Output the [X, Y] coordinate of the center of the cell containing the given text.  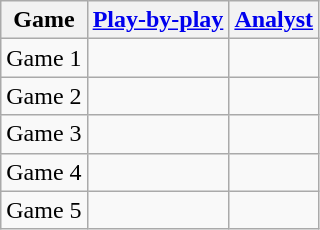
Play-by-play [158, 20]
Game 4 [44, 172]
Analyst [274, 20]
Game 1 [44, 58]
Game [44, 20]
Game 3 [44, 134]
Game 2 [44, 96]
Game 5 [44, 210]
